Search for the cell housing the specified text and yield its [X, Y] center coordinate. 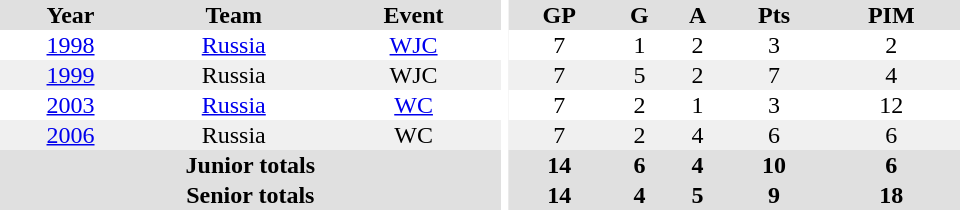
G [639, 15]
Junior totals [250, 165]
GP [559, 15]
Senior totals [250, 195]
Pts [774, 15]
PIM [892, 15]
1998 [70, 45]
A [697, 15]
10 [774, 165]
2006 [70, 135]
Event [413, 15]
9 [774, 195]
1999 [70, 75]
Team [234, 15]
18 [892, 195]
12 [892, 105]
2003 [70, 105]
Year [70, 15]
